Return the [x, y] coordinate for the center point of the cell that contains the specified text.  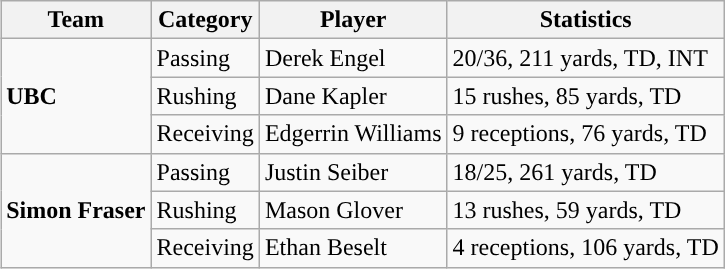
9 receptions, 76 yards, TD [586, 134]
Player [353, 20]
Derek Engel [353, 58]
UBC [76, 96]
Team [76, 20]
Dane Kapler [353, 96]
Category [205, 20]
Edgerrin Williams [353, 134]
Statistics [586, 20]
Mason Glover [353, 210]
15 rushes, 85 yards, TD [586, 96]
Justin Seiber [353, 172]
20/36, 211 yards, TD, INT [586, 58]
Ethan Beselt [353, 248]
18/25, 261 yards, TD [586, 172]
13 rushes, 59 yards, TD [586, 210]
4 receptions, 106 yards, TD [586, 248]
Simon Fraser [76, 210]
